Return the (x, y) coordinate for the center point of the cell that contains the specified text.  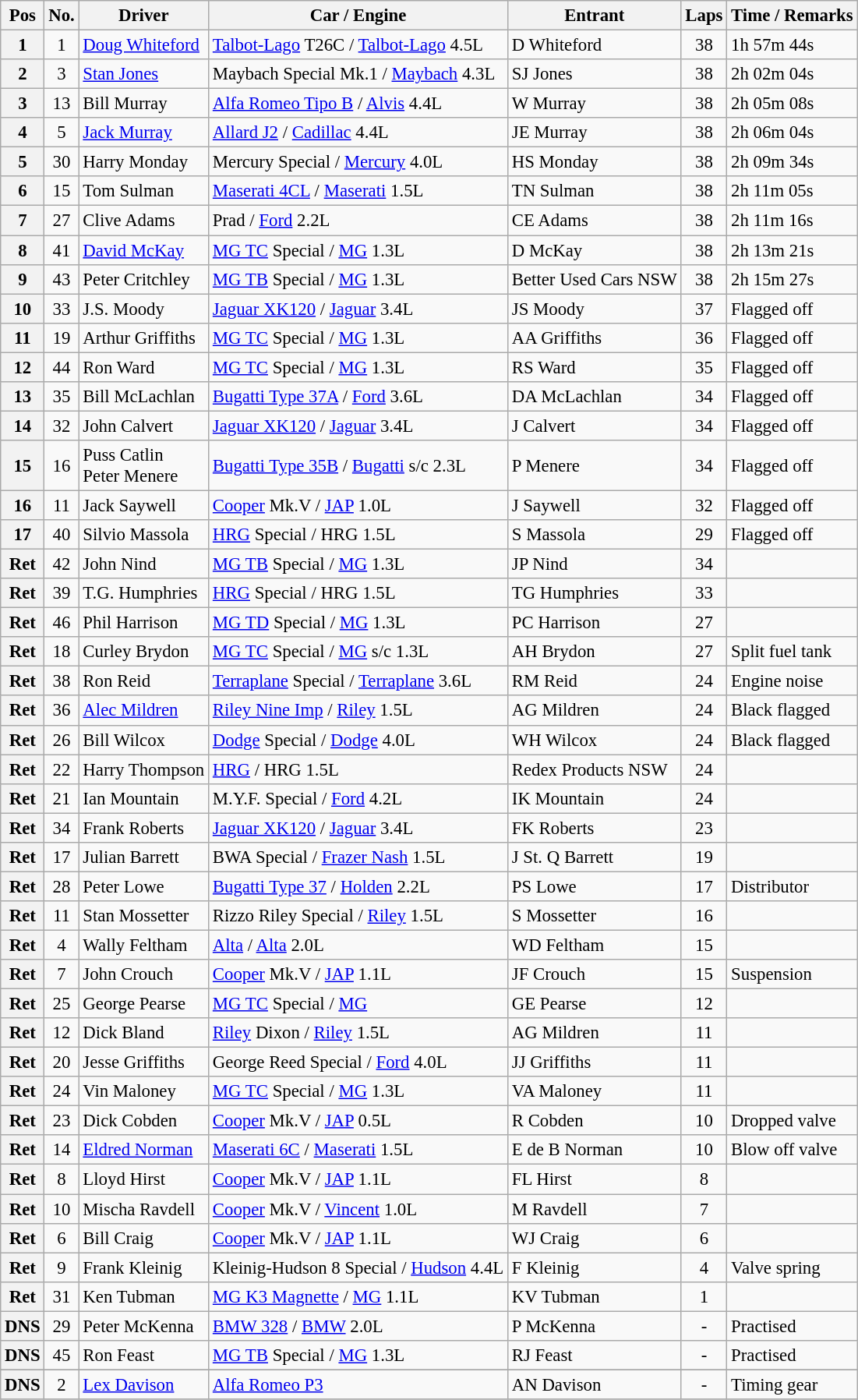
Driver (143, 16)
WJ Craig (594, 1238)
John Crouch (143, 974)
Better Used Cars NSW (594, 279)
Entrant (594, 16)
KV Tubman (594, 1296)
David McKay (143, 250)
FL Hirst (594, 1179)
E de B Norman (594, 1150)
22 (62, 769)
Cooper Mk.V / JAP 0.5L (358, 1121)
18 (62, 652)
AN Davison (594, 1384)
John Nind (143, 564)
Maserati 4CL / Maserati 1.5L (358, 191)
J.S. Moody (143, 309)
J Saywell (594, 505)
MG K3 Magnette / MG 1.1L (358, 1296)
VA Maloney (594, 1091)
Puss Catlin Peter Menere (143, 466)
28 (62, 886)
Prad / Ford 2.2L (358, 221)
RS Ward (594, 367)
M Ravdell (594, 1209)
Peter Lowe (143, 886)
S Massola (594, 535)
Bill Wilcox (143, 740)
John Calvert (143, 426)
Bugatti Type 37A / Ford 3.6L (358, 397)
Dick Cobden (143, 1121)
IK Mountain (594, 798)
Ron Feast (143, 1356)
TN Sulman (594, 191)
Eldred Norman (143, 1150)
Harry Monday (143, 162)
43 (62, 279)
Alfa Romeo P3 (358, 1384)
Stan Mossetter (143, 916)
Ron Ward (143, 367)
Peter McKenna (143, 1326)
JF Crouch (594, 974)
Car / Engine (358, 16)
Mercury Special / Mercury 4.0L (358, 162)
Suspension (792, 974)
P McKenna (594, 1326)
Lloyd Hirst (143, 1179)
JJ Griffiths (594, 1062)
Engine noise (792, 681)
Alfa Romeo Tipo B / Alvis 4.4L (358, 104)
40 (62, 535)
Riley Nine Imp / Riley 1.5L (358, 711)
2h 13m 21s (792, 250)
J St. Q Barrett (594, 857)
DA McLachlan (594, 397)
CE Adams (594, 221)
AH Brydon (594, 652)
31 (62, 1296)
No. (62, 16)
44 (62, 367)
Cooper Mk.V / Vincent 1.0L (358, 1209)
Arthur Griffiths (143, 338)
Talbot-Lago T26C / Talbot-Lago 4.5L (358, 45)
Dick Bland (143, 1033)
39 (62, 593)
Bill McLachlan (143, 397)
2h 11m 05s (792, 191)
Stan Jones (143, 74)
Terraplane Special / Terraplane 3.6L (358, 681)
Frank Kleinig (143, 1267)
RM Reid (594, 681)
Timing gear (792, 1384)
J Calvert (594, 426)
2h 15m 27s (792, 279)
GE Pearse (594, 1004)
Rizzo Riley Special / Riley 1.5L (358, 916)
FK Roberts (594, 828)
Mischa Ravdell (143, 1209)
JP Nind (594, 564)
Time / Remarks (792, 16)
Jack Murray (143, 133)
21 (62, 798)
F Kleinig (594, 1267)
George Reed Special / Ford 4.0L (358, 1062)
2h 05m 08s (792, 104)
Phil Harrison (143, 623)
Doug Whiteford (143, 45)
D McKay (594, 250)
Bill Murray (143, 104)
Kleinig-Hudson 8 Special / Hudson 4.4L (358, 1267)
Split fuel tank (792, 652)
BMW 328 / BMW 2.0L (358, 1326)
Peter Critchley (143, 279)
Ken Tubman (143, 1296)
JS Moody (594, 309)
2h 09m 34s (792, 162)
Cooper Mk.V / JAP 1.0L (358, 505)
Wally Feltham (143, 945)
Dropped valve (792, 1121)
WD Feltham (594, 945)
Dodge Special / Dodge 4.0L (358, 740)
Redex Products NSW (594, 769)
George Pearse (143, 1004)
45 (62, 1356)
Bugatti Type 37 / Holden 2.2L (358, 886)
JE Murray (594, 133)
26 (62, 740)
Vin Maloney (143, 1091)
Harry Thompson (143, 769)
TG Humphries (594, 593)
PS Lowe (594, 886)
41 (62, 250)
1h 57m 44s (792, 45)
2h 11m 16s (792, 221)
P Menere (594, 466)
Valve spring (792, 1267)
Tom Sulman (143, 191)
42 (62, 564)
Lex Davison (143, 1384)
R Cobden (594, 1121)
Julian Barrett (143, 857)
30 (62, 162)
HRG / HRG 1.5L (358, 769)
T.G. Humphries (143, 593)
Maybach Special Mk.1 / Maybach 4.3L (358, 74)
Jesse Griffiths (143, 1062)
Bill Craig (143, 1238)
M.Y.F. Special / Ford 4.2L (358, 798)
RJ Feast (594, 1356)
Silvio Massola (143, 535)
D Whiteford (594, 45)
AA Griffiths (594, 338)
Pos (23, 16)
HS Monday (594, 162)
Ron Reid (143, 681)
S Mossetter (594, 916)
2h 06m 04s (792, 133)
Clive Adams (143, 221)
Curley Brydon (143, 652)
Allard J2 / Cadillac 4.4L (358, 133)
Frank Roberts (143, 828)
PC Harrison (594, 623)
37 (704, 309)
W Murray (594, 104)
WH Wilcox (594, 740)
2h 02m 04s (792, 74)
MG TC Special / MG (358, 1004)
BWA Special / Frazer Nash 1.5L (358, 857)
Ian Mountain (143, 798)
SJ Jones (594, 74)
Alta / Alta 2.0L (358, 945)
Blow off valve (792, 1150)
46 (62, 623)
Maserati 6C / Maserati 1.5L (358, 1150)
Bugatti Type 35B / Bugatti s/c 2.3L (358, 466)
Riley Dixon / Riley 1.5L (358, 1033)
MG TD Special / MG 1.3L (358, 623)
Laps (704, 16)
Distributor (792, 886)
25 (62, 1004)
MG TC Special / MG s/c 1.3L (358, 652)
Jack Saywell (143, 505)
20 (62, 1062)
Alec Mildren (143, 711)
